Search for the cell housing the specified text and yield its [X, Y] center coordinate. 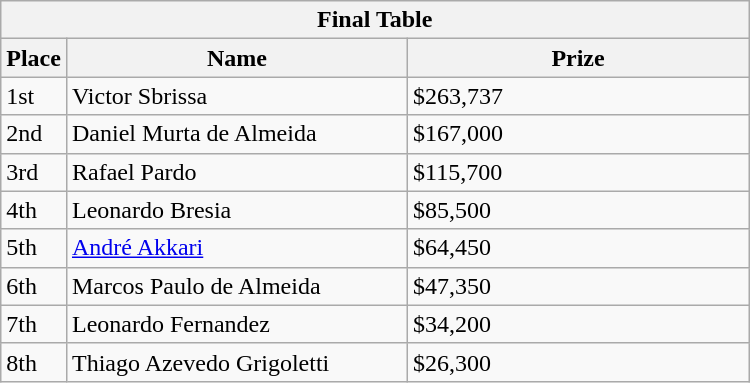
Leonardo Bresia [236, 210]
2nd [34, 134]
Place [34, 58]
$64,450 [578, 248]
Final Table [375, 20]
$34,200 [578, 324]
Name [236, 58]
Daniel Murta de Almeida [236, 134]
$263,737 [578, 96]
Marcos Paulo de Almeida [236, 286]
Prize [578, 58]
6th [34, 286]
Rafael Pardo [236, 172]
8th [34, 362]
$167,000 [578, 134]
5th [34, 248]
$47,350 [578, 286]
Victor Sbrissa [236, 96]
3rd [34, 172]
André Akkari [236, 248]
Thiago Azevedo Grigoletti [236, 362]
$26,300 [578, 362]
1st [34, 96]
7th [34, 324]
$115,700 [578, 172]
$85,500 [578, 210]
Leonardo Fernandez [236, 324]
4th [34, 210]
